Determine the (X, Y) coordinate at the center of the cell enclosing the given text.  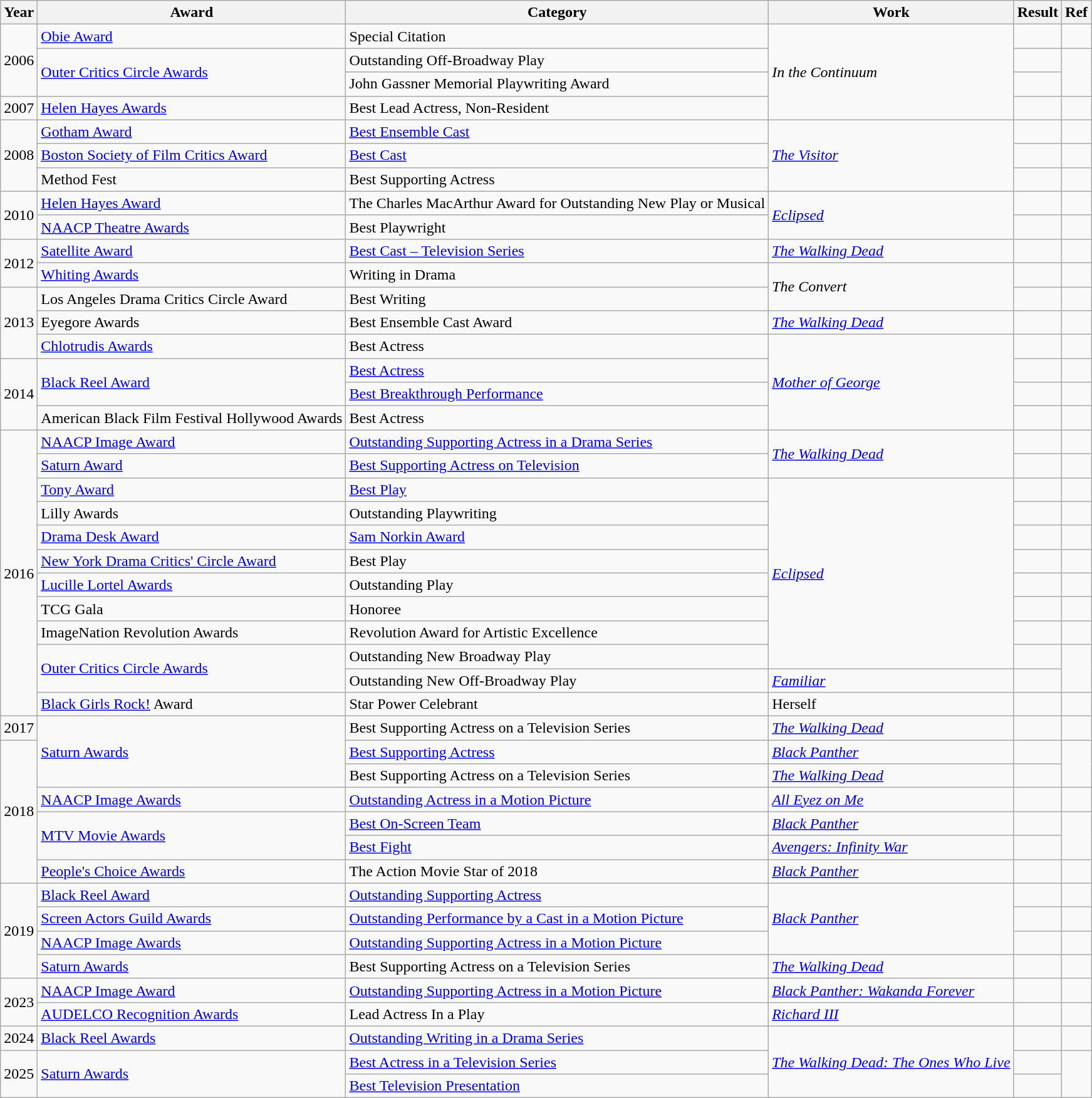
Whiting Awards (192, 274)
Ref (1076, 13)
Year (19, 13)
The Action Movie Star of 2018 (558, 871)
Best Supporting Actress on Television (558, 466)
Outstanding Play (558, 585)
Best Ensemble Cast Award (558, 323)
2006 (19, 60)
Black Reel Awards (192, 1038)
2008 (19, 155)
Obie Award (192, 36)
Screen Actors Guild Awards (192, 919)
Drama Desk Award (192, 537)
Writing in Drama (558, 274)
Category (558, 13)
Boston Society of Film Critics Award (192, 155)
Chlotrudis Awards (192, 347)
Sam Norkin Award (558, 537)
MTV Movie Awards (192, 835)
2010 (19, 215)
All Eyez on Me (891, 800)
Best Fight (558, 847)
TCG Gala (192, 609)
2013 (19, 323)
American Black Film Festival Hollywood Awards (192, 418)
The Convert (891, 286)
Avengers: Infinity War (891, 847)
Outstanding Playwriting (558, 513)
Outstanding Performance by a Cast in a Motion Picture (558, 919)
Outstanding Writing in a Drama Series (558, 1038)
Outstanding Off-Broadway Play (558, 60)
2014 (19, 394)
John Gassner Memorial Playwriting Award (558, 84)
Outstanding Actress in a Motion Picture (558, 800)
Outstanding Supporting Actress (558, 895)
The Walking Dead: The Ones Who Live (891, 1062)
Best Ensemble Cast (558, 132)
Award (192, 13)
NAACP Theatre Awards (192, 227)
2025 (19, 1074)
2018 (19, 812)
Lead Actress In a Play (558, 1014)
Tony Award (192, 489)
People's Choice Awards (192, 871)
AUDELCO Recognition Awards (192, 1014)
Best Actress in a Television Series (558, 1062)
Black Girls Rock! Award (192, 704)
Familiar (891, 680)
2017 (19, 728)
2007 (19, 108)
Satellite Award (192, 251)
In the Continuum (891, 72)
Outstanding New Broadway Play (558, 656)
Helen Hayes Award (192, 203)
2023 (19, 1002)
Los Angeles Drama Critics Circle Award (192, 299)
Work (891, 13)
New York Drama Critics' Circle Award (192, 561)
Revolution Award for Artistic Excellence (558, 632)
Eyegore Awards (192, 323)
2016 (19, 573)
Best Writing (558, 299)
Star Power Celebrant (558, 704)
2019 (19, 931)
Best Breakthrough Performance (558, 394)
Honoree (558, 609)
Outstanding New Off-Broadway Play (558, 680)
Gotham Award (192, 132)
Result (1037, 13)
Best Lead Actress, Non-Resident (558, 108)
Method Fest (192, 179)
ImageNation Revolution Awards (192, 632)
Best Television Presentation (558, 1086)
Lilly Awards (192, 513)
Richard III (891, 1014)
Herself (891, 704)
Helen Hayes Awards (192, 108)
Best Cast (558, 155)
Special Citation (558, 36)
Black Panther: Wakanda Forever (891, 990)
Lucille Lortel Awards (192, 585)
Best On-Screen Team (558, 823)
Best Playwright (558, 227)
The Visitor (891, 155)
The Charles MacArthur Award for Outstanding New Play or Musical (558, 203)
Mother of George (891, 382)
2012 (19, 263)
Saturn Award (192, 466)
Outstanding Supporting Actress in a Drama Series (558, 442)
Best Cast – Television Series (558, 251)
2024 (19, 1038)
